Capture the cell that displays the provided text and extract its [x, y] central coordinate. 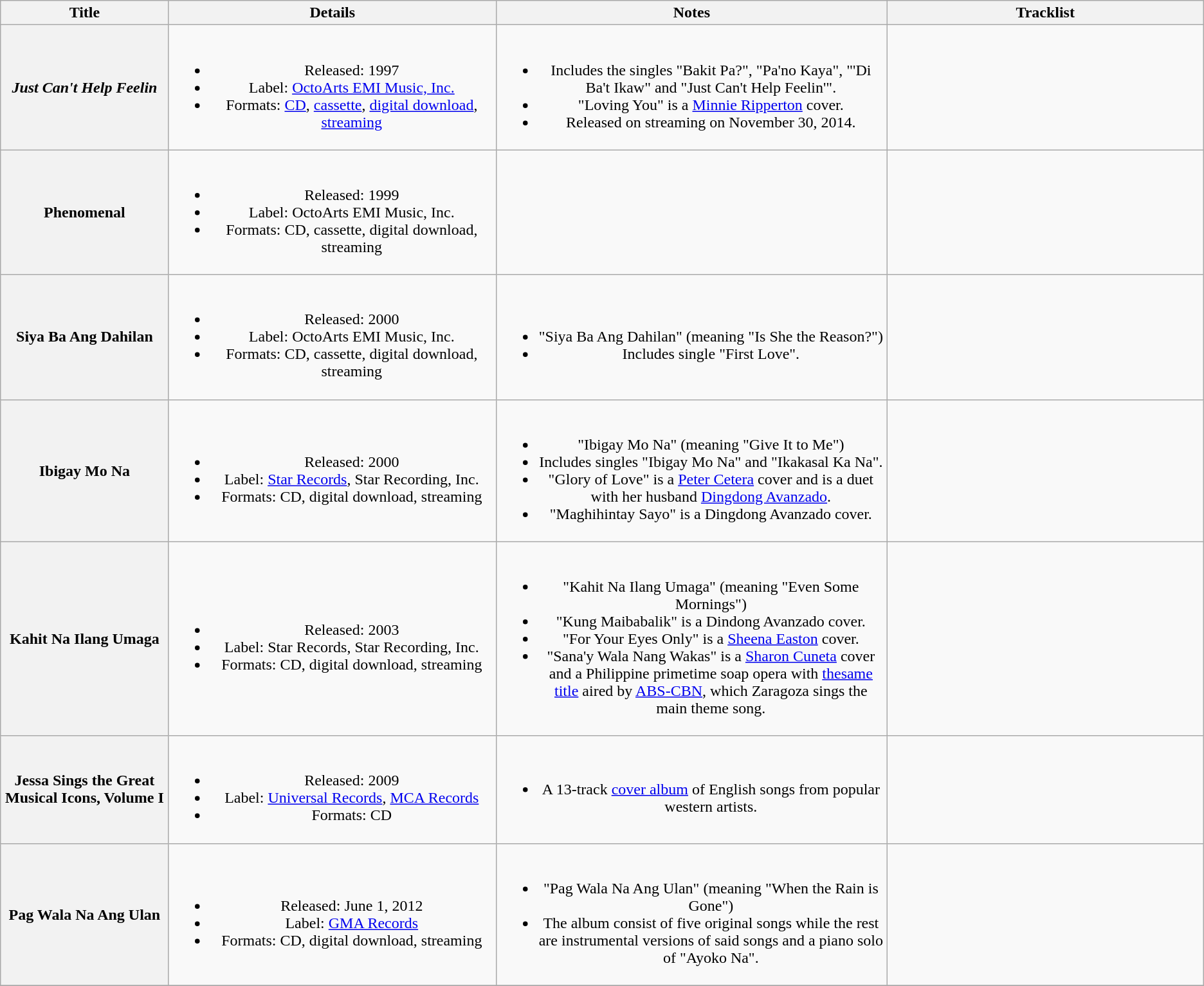
Released: 2000Label: OctoArts EMI Music, Inc.Formats: CD, cassette, digital download, streaming [332, 337]
Title [85, 13]
Notes [692, 13]
Siya Ba Ang Dahilan [85, 337]
A 13-track cover album of English songs from popular western artists. [692, 790]
Released: 2000Label: Star Records, Star Recording, Inc.Formats: CD, digital download, streaming [332, 471]
Ibigay Mo Na [85, 471]
Just Can't Help Feelin [85, 87]
Phenomenal [85, 212]
Kahit Na Ilang Umaga [85, 639]
"Siya Ba Ang Dahilan" (meaning "Is She the Reason?")Includes single "First Love". [692, 337]
Released: 2003Label: Star Records, Star Recording, Inc.Formats: CD, digital download, streaming [332, 639]
Released: 1999Label: OctoArts EMI Music, Inc.Formats: CD, cassette, digital download, streaming [332, 212]
Released: 2009Label: Universal Records, MCA RecordsFormats: CD [332, 790]
Released: June 1, 2012Label: GMA RecordsFormats: CD, digital download, streaming [332, 915]
Details [332, 13]
Tracklist [1045, 13]
Pag Wala Na Ang Ulan [85, 915]
Released: 1997Label: OctoArts EMI Music, Inc.Formats: CD, cassette, digital download, streaming [332, 87]
Jessa Sings the Great Musical Icons, Volume I [85, 790]
